Provide the [X, Y] coordinate of the cell's center where the given text is located.  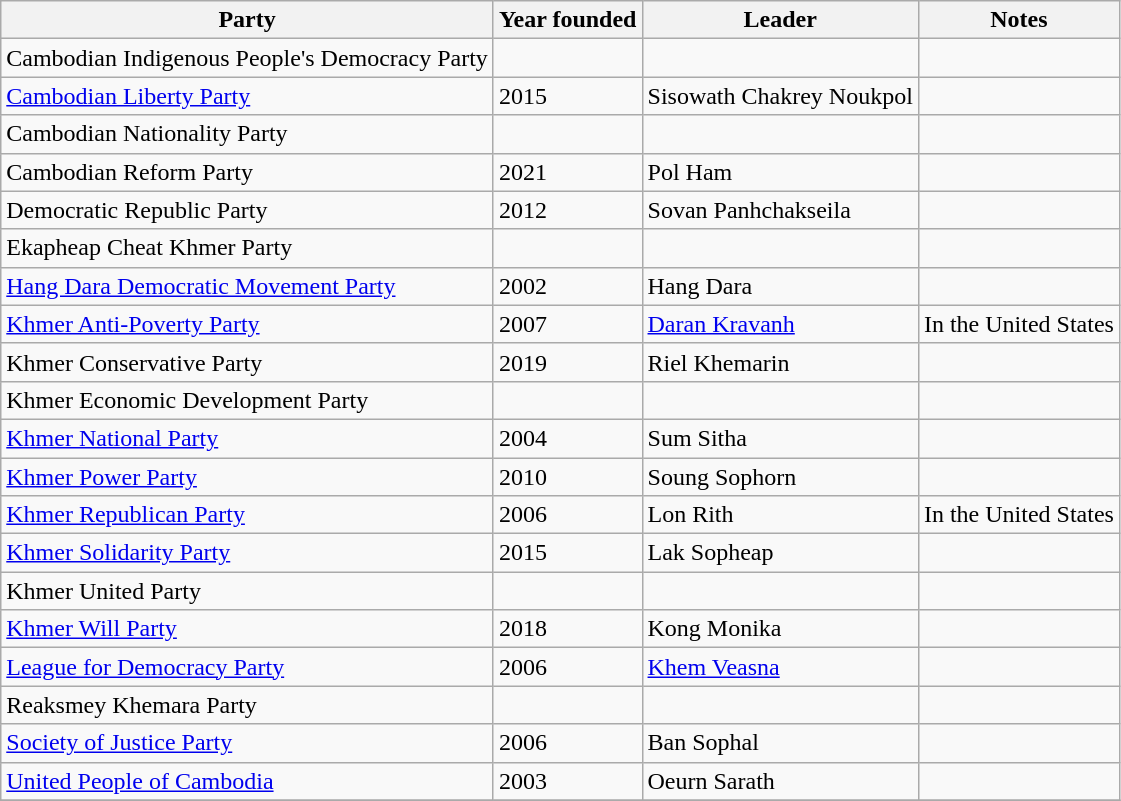
United People of Cambodia [248, 781]
Cambodian Liberty Party [248, 96]
Cambodian Reform Party [248, 172]
Khmer United Party [248, 591]
Ban Sophal [780, 743]
Hang Dara Democratic Movement Party [248, 286]
2002 [568, 286]
Khmer Republican Party [248, 515]
Khmer National Party [248, 438]
Cambodian Indigenous People's Democracy Party [248, 58]
Khmer Anti-Poverty Party [248, 324]
2012 [568, 210]
Khmer Power Party [248, 477]
2021 [568, 172]
Society of Justice Party [248, 743]
Democratic Republic Party [248, 210]
Kong Monika [780, 629]
Oeurn Sarath [780, 781]
Khmer Conservative Party [248, 362]
Riel Khemarin [780, 362]
Hang Dara [780, 286]
Khmer Solidarity Party [248, 553]
2018 [568, 629]
2010 [568, 477]
Year founded [568, 20]
Lon Rith [780, 515]
2019 [568, 362]
Pol Ham [780, 172]
Khem Veasna [780, 667]
2004 [568, 438]
Notes [1018, 20]
Lak Sopheap [780, 553]
Sisowath Chakrey Noukpol [780, 96]
Leader [780, 20]
League for Democracy Party [248, 667]
Sum Sitha [780, 438]
2003 [568, 781]
Sovan Panhchakseila [780, 210]
Ekapheap Cheat Khmer Party [248, 248]
Khmer Will Party [248, 629]
2007 [568, 324]
Cambodian Nationality Party [248, 134]
Khmer Economic Development Party [248, 400]
Daran Kravanh [780, 324]
Reaksmey Khemara Party [248, 705]
Party [248, 20]
Soung Sophorn [780, 477]
